Provide the [x, y] coordinate of the cell's center where the given text is located.  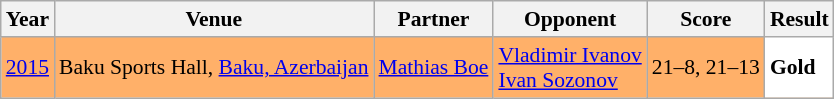
Result [800, 19]
Gold [800, 68]
2015 [28, 68]
Mathias Boe [434, 68]
Year [28, 19]
Baku Sports Hall, Baku, Azerbaijan [214, 68]
Opponent [570, 19]
21–8, 21–13 [706, 68]
Partner [434, 19]
Score [706, 19]
Vladimir Ivanov Ivan Sozonov [570, 68]
Venue [214, 19]
